Find where the given text appears and provide that cell's center as [X, Y] coordinate. 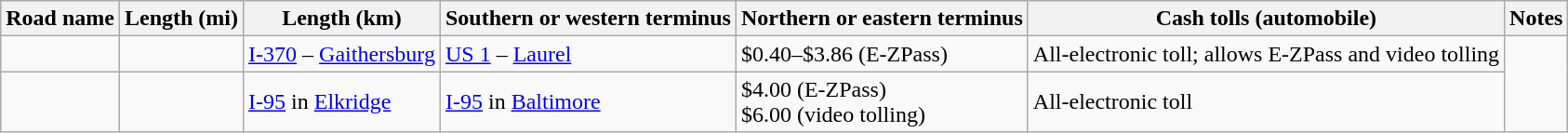
Length (km) [342, 19]
Northern or eastern terminus [882, 19]
Southern or western terminus [588, 19]
Length (mi) [180, 19]
I-95 in Baltimore [588, 102]
US 1 – Laurel [588, 54]
Notes [1536, 19]
I-95 in Elkridge [342, 102]
$4.00 (E-ZPass)$6.00 (video tolling) [882, 102]
I-370 – Gaithersburg [342, 54]
Road name [60, 19]
Cash tolls (automobile) [1266, 19]
All-electronic toll; allows E-ZPass and video tolling [1266, 54]
All-electronic toll [1266, 102]
$0.40–$3.86 (E-ZPass) [882, 54]
